Locate the cell with the specified text and output its [X, Y] center coordinate. 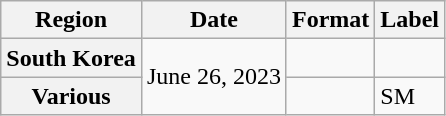
Various [72, 96]
June 26, 2023 [214, 77]
South Korea [72, 58]
SM [410, 96]
Region [72, 20]
Label [410, 20]
Format [330, 20]
Date [214, 20]
